Provide the [X, Y] coordinate of the cell's center where the given text is located.  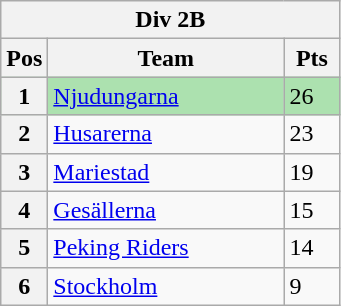
Team [166, 58]
4 [24, 210]
Mariestad [166, 172]
3 [24, 172]
Pts [312, 58]
14 [312, 248]
2 [24, 134]
5 [24, 248]
26 [312, 96]
Peking Riders [166, 248]
Husarerna [166, 134]
9 [312, 286]
23 [312, 134]
Stockholm [166, 286]
Pos [24, 58]
19 [312, 172]
Gesällerna [166, 210]
Div 2B [170, 20]
Njudungarna [166, 96]
1 [24, 96]
15 [312, 210]
6 [24, 286]
